Find where the given text appears and provide that cell's center as [X, Y] coordinate. 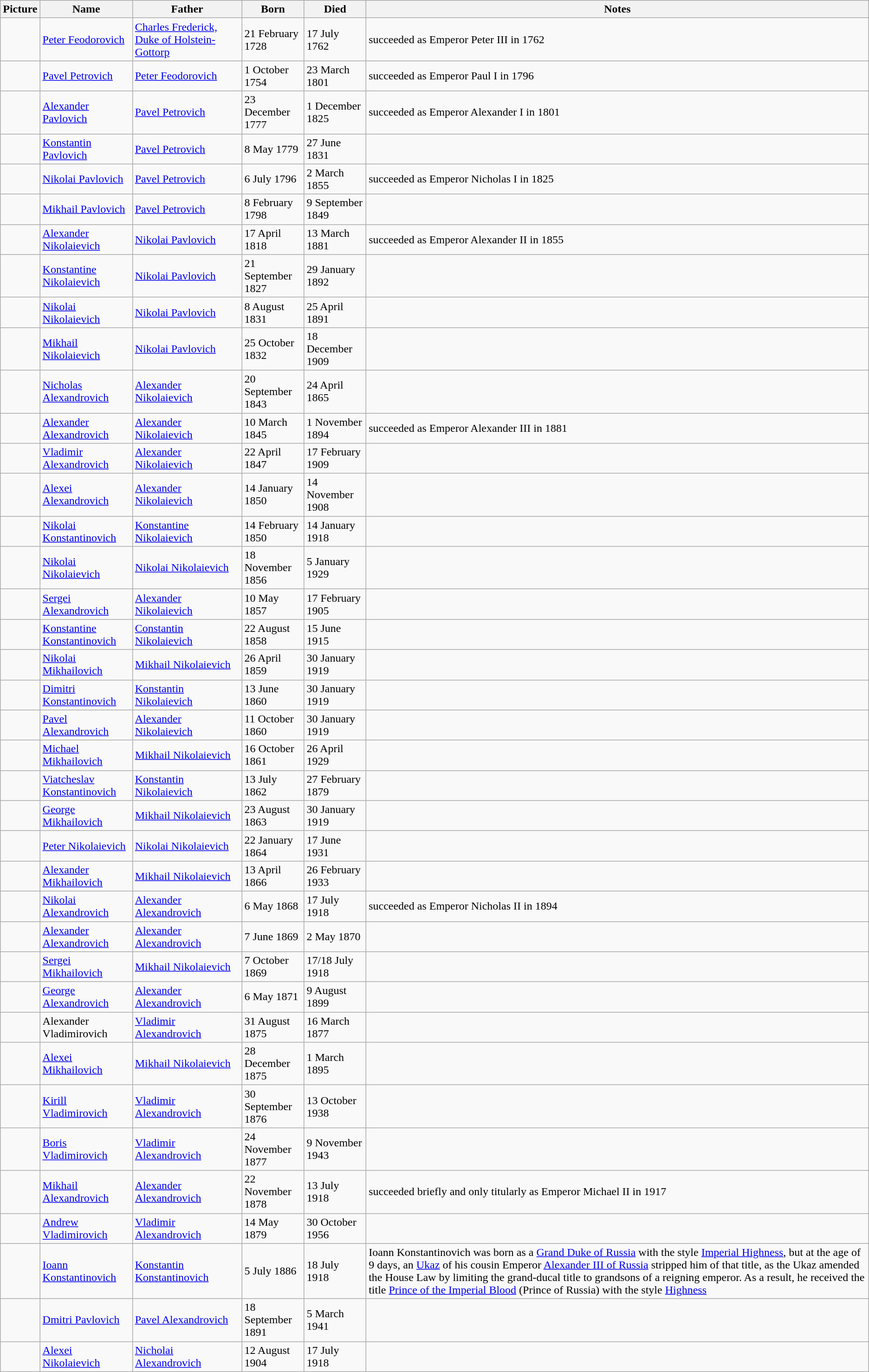
9 August 1899 [335, 997]
6 July 1796 [273, 179]
Alexander Vladimirovich [86, 1027]
5 March 1941 [335, 1320]
Konstantin Konstantinovich [187, 1271]
Nicholas Alexandrovich [86, 391]
22 April 1847 [273, 459]
29 January 1892 [335, 276]
succeeded as Emperor Paul I in 1796 [617, 76]
17 February 1909 [335, 459]
17 July 1762 [335, 39]
6 May 1868 [273, 906]
15 June 1915 [335, 634]
26 February 1933 [335, 876]
Sergei Alexandrovich [86, 605]
22 November 1878 [273, 1192]
31 August 1875 [273, 1027]
17/18 July 1918 [335, 967]
23 March 1801 [335, 76]
Nikolai Alexandrovich [86, 906]
22 August 1858 [273, 634]
George Alexandrovich [86, 997]
7 June 1869 [273, 936]
12 August 1904 [273, 1357]
23 December 1777 [273, 112]
Konstantine Konstantinovich [86, 634]
28 December 1875 [273, 1064]
1 October 1754 [273, 76]
Michael Mikhailovich [86, 755]
succeeded as Emperor Alexander I in 1801 [617, 112]
18 July 1918 [335, 1271]
14 January 1850 [273, 495]
13 March 1881 [335, 240]
16 March 1877 [335, 1027]
23 August 1863 [273, 815]
Nicholai Alexandrovich [187, 1357]
Viatcheslav Konstantinovich [86, 786]
14 May 1879 [273, 1229]
Alexei Mikhailovich [86, 1064]
11 October 1860 [273, 725]
26 April 1859 [273, 665]
17 February 1905 [335, 605]
27 June 1831 [335, 149]
13 October 1938 [335, 1106]
24 November 1877 [273, 1149]
16 October 1861 [273, 755]
Peter Nikolaievich [86, 846]
Ioann Konstantinovich [86, 1271]
1 March 1895 [335, 1064]
succeeded briefly and only titularly as Emperor Michael II in 1917 [617, 1192]
9 November 1943 [335, 1149]
Died [335, 9]
Picture [20, 9]
20 September 1843 [273, 391]
6 May 1871 [273, 997]
Alexei Nikolaievich [86, 1357]
Alexander Mikhailovich [86, 876]
1 December 1825 [335, 112]
17 April 1818 [273, 240]
30 September 1876 [273, 1106]
25 October 1832 [273, 349]
Sergei Mikhailovich [86, 967]
Mikhail Pavlovich [86, 209]
25 April 1891 [335, 312]
Born [273, 9]
30 October 1956 [335, 1229]
Dmitri Pavlovich [86, 1320]
succeeded as Emperor Alexander II in 1855 [617, 240]
21 February 1728 [273, 39]
13 April 1866 [273, 876]
Nikolai Mikhailovich [86, 665]
5 July 1886 [273, 1271]
10 May 1857 [273, 605]
13 July 1918 [335, 1192]
Name [86, 9]
Kirill Vladimirovich [86, 1106]
9 September 1849 [335, 209]
14 January 1918 [335, 531]
18 September 1891 [273, 1320]
17 June 1931 [335, 846]
5 January 1929 [335, 568]
7 October 1869 [273, 967]
1 November 1894 [335, 428]
14 November 1908 [335, 495]
2 March 1855 [335, 179]
Mikhail Alexandrovich [86, 1192]
succeeded as Emperor Nicholas I in 1825 [617, 179]
8 May 1779 [273, 149]
24 April 1865 [335, 391]
8 February 1798 [273, 209]
13 July 1862 [273, 786]
Nikolai Konstantinovich [86, 531]
Alexander Pavlovich [86, 112]
8 August 1831 [273, 312]
21 September 1827 [273, 276]
Andrew Vladimirovich [86, 1229]
10 March 1845 [273, 428]
George Mikhailovich [86, 815]
18 November 1856 [273, 568]
Constantin Nikolaievich [187, 634]
Notes [617, 9]
Alexei Alexandrovich [86, 495]
22 January 1864 [273, 846]
27 February 1879 [335, 786]
succeeded as Emperor Peter III in 1762 [617, 39]
Konstantin Pavlovich [86, 149]
Charles Frederick, Duke of Holstein-Gottorp [187, 39]
14 February 1850 [273, 531]
Dimitri Konstantinovich [86, 695]
2 May 1870 [335, 936]
13 June 1860 [273, 695]
Boris Vladimirovich [86, 1149]
succeeded as Emperor Nicholas II in 1894 [617, 906]
Father [187, 9]
succeeded as Emperor Alexander III in 1881 [617, 428]
26 April 1929 [335, 755]
18 December 1909 [335, 349]
